Provide the [X, Y] coordinate of the cell's center where the given text is located.  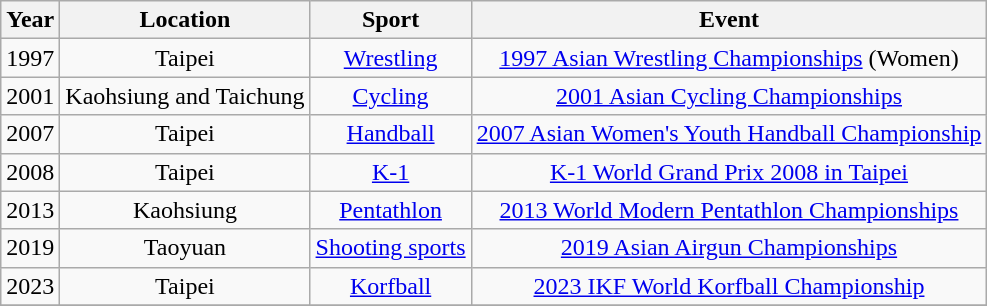
Shooting sports [390, 248]
2001 Asian Cycling Championships [729, 96]
Wrestling [390, 58]
2001 [30, 96]
Cycling [390, 96]
Taoyuan [185, 248]
1997 [30, 58]
Year [30, 20]
2007 [30, 134]
1997 Asian Wrestling Championships (Women) [729, 58]
Event [729, 20]
Kaohsiung [185, 210]
K-1 World Grand Prix 2008 in Taipei [729, 172]
Sport [390, 20]
2023 [30, 286]
Korfball [390, 286]
K-1 [390, 172]
Pentathlon [390, 210]
2008 [30, 172]
Location [185, 20]
2019 [30, 248]
Handball [390, 134]
2007 Asian Women's Youth Handball Championship [729, 134]
2023 IKF World Korfball Championship [729, 286]
Kaohsiung and Taichung [185, 96]
2013 [30, 210]
2019 Asian Airgun Championships [729, 248]
2013 World Modern Pentathlon Championships [729, 210]
